Identify which cell holds the provided text, then report its (x, y) central coordinate. 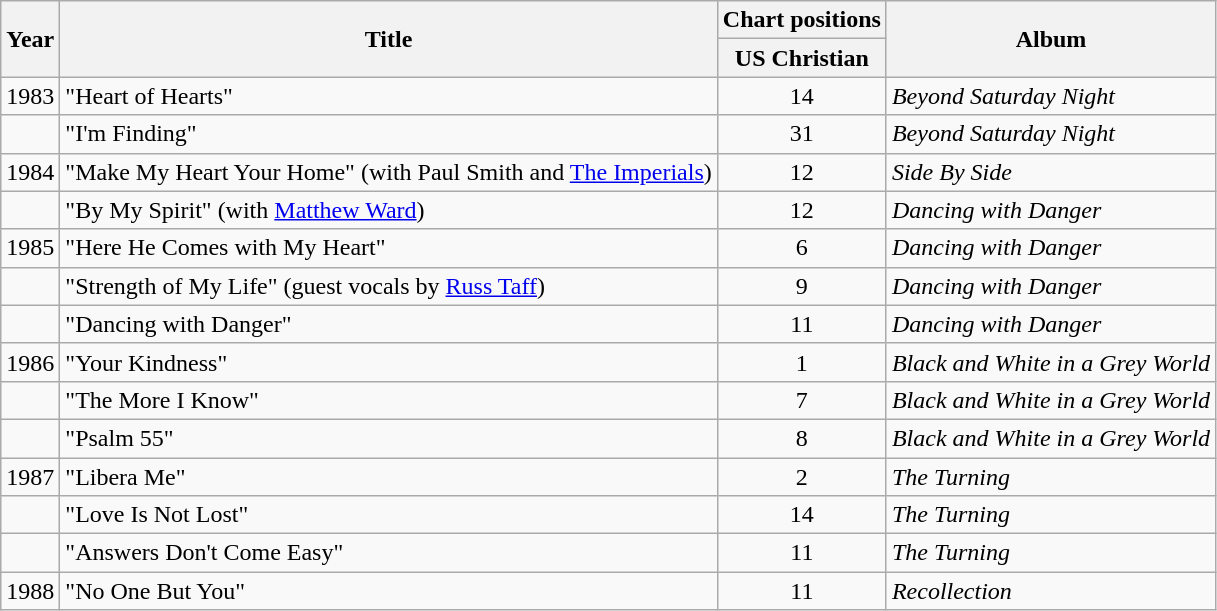
7 (802, 400)
"No One But You" (388, 591)
9 (802, 286)
Year (30, 39)
6 (802, 248)
"Your Kindness" (388, 362)
8 (802, 438)
"Strength of My Life" (guest vocals by Russ Taff) (388, 286)
Chart positions (802, 20)
"I'm Finding" (388, 134)
1985 (30, 248)
US Christian (802, 58)
Side By Side (1050, 172)
"The More I Know" (388, 400)
"Make My Heart Your Home" (with Paul Smith and The Imperials) (388, 172)
1 (802, 362)
1983 (30, 96)
31 (802, 134)
"Here He Comes with My Heart" (388, 248)
"By My Spirit" (with Matthew Ward) (388, 210)
Album (1050, 39)
"Love Is Not Lost" (388, 515)
1987 (30, 477)
Recollection (1050, 591)
"Psalm 55" (388, 438)
Title (388, 39)
1988 (30, 591)
"Answers Don't Come Easy" (388, 553)
"Dancing with Danger" (388, 324)
"Libera Me" (388, 477)
1984 (30, 172)
2 (802, 477)
"Heart of Hearts" (388, 96)
1986 (30, 362)
